Capture the cell that displays the provided text and extract its [x, y] central coordinate. 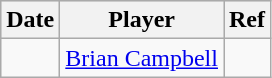
Player [142, 20]
Date [30, 20]
Ref [248, 20]
Brian Campbell [142, 58]
